Capture the cell that displays the provided text and extract its (X, Y) central coordinate. 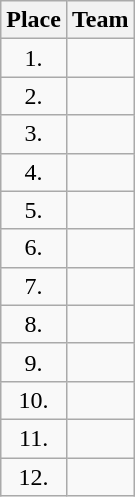
12. (34, 477)
1. (34, 58)
6. (34, 248)
Place (34, 20)
5. (34, 210)
2. (34, 96)
Team (100, 20)
3. (34, 134)
7. (34, 286)
10. (34, 400)
9. (34, 362)
8. (34, 324)
11. (34, 438)
4. (34, 172)
